Extract the [X, Y] coordinate from the center of the cell holding the provided text.  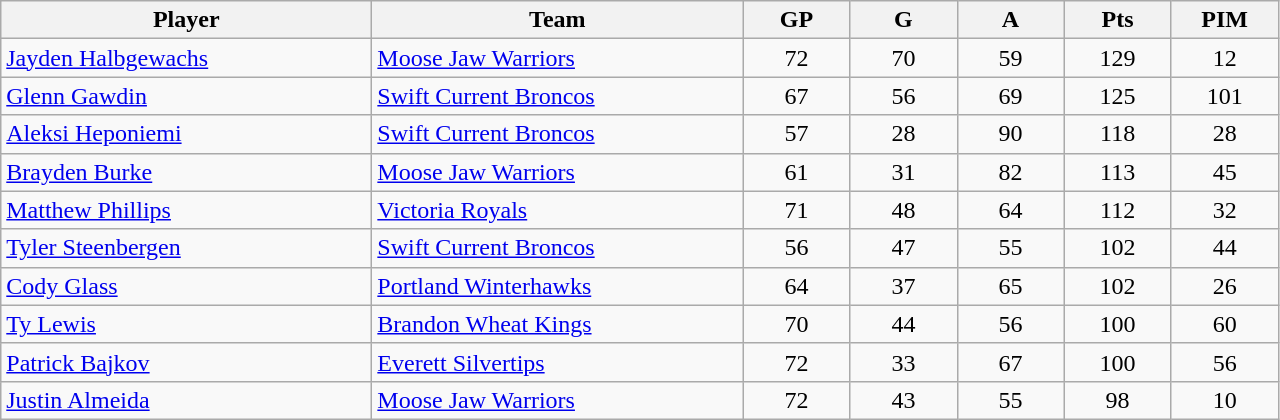
125 [1118, 96]
82 [1010, 172]
90 [1010, 134]
Jayden Halbgewachs [186, 58]
37 [904, 286]
12 [1224, 58]
33 [904, 362]
118 [1118, 134]
A [1010, 20]
Team [558, 20]
Tyler Steenbergen [186, 248]
61 [796, 172]
Everett Silvertips [558, 362]
59 [1010, 58]
Player [186, 20]
Victoria Royals [558, 210]
65 [1010, 286]
32 [1224, 210]
98 [1118, 400]
Cody Glass [186, 286]
Aleksi Heponiemi [186, 134]
PIM [1224, 20]
31 [904, 172]
48 [904, 210]
Brayden Burke [186, 172]
60 [1224, 324]
G [904, 20]
101 [1224, 96]
69 [1010, 96]
45 [1224, 172]
57 [796, 134]
Brandon Wheat Kings [558, 324]
10 [1224, 400]
Ty Lewis [186, 324]
Glenn Gawdin [186, 96]
43 [904, 400]
Portland Winterhawks [558, 286]
GP [796, 20]
129 [1118, 58]
47 [904, 248]
71 [796, 210]
112 [1118, 210]
113 [1118, 172]
Matthew Phillips [186, 210]
Patrick Bajkov [186, 362]
Justin Almeida [186, 400]
26 [1224, 286]
Pts [1118, 20]
